Determine the [x, y] coordinate at the center of the cell enclosing the given text.  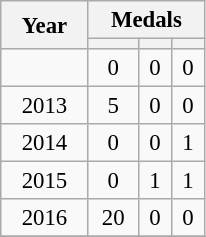
Medals [146, 20]
2013 [44, 106]
Year [44, 25]
2015 [44, 181]
5 [113, 106]
2014 [44, 143]
